Capture the cell that displays the provided text and extract its (X, Y) central coordinate. 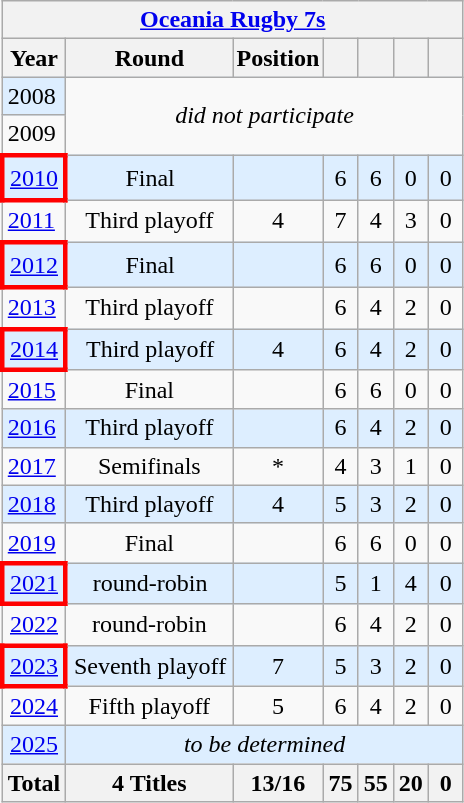
2024 (34, 706)
2025 (34, 745)
Round (150, 58)
2023 (34, 666)
2009 (34, 135)
55 (376, 783)
2022 (34, 624)
2011 (34, 220)
2008 (34, 96)
Position (278, 58)
2015 (34, 390)
2012 (34, 265)
20 (410, 783)
Seventh playoff (150, 666)
Fifth playoff (150, 706)
2021 (34, 584)
to be determined (265, 745)
Oceania Rugby 7s (232, 20)
75 (340, 783)
2019 (34, 543)
13/16 (278, 783)
2014 (34, 350)
* (278, 466)
2013 (34, 308)
Semifinals (150, 466)
2010 (34, 177)
2016 (34, 428)
4 Titles (150, 783)
2017 (34, 466)
2018 (34, 504)
Total (34, 783)
Year (34, 58)
did not participate (265, 116)
